Capture the cell that displays the provided text and extract its (X, Y) central coordinate. 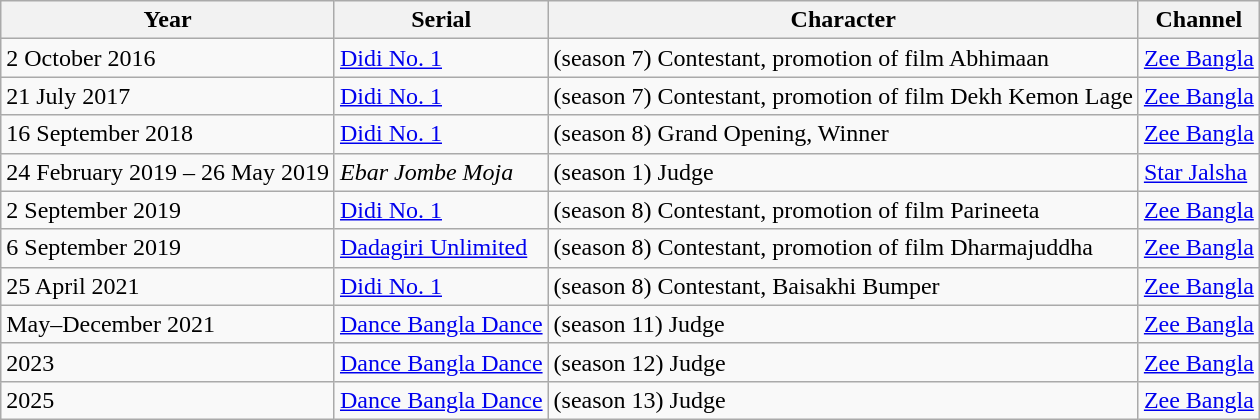
16 September 2018 (168, 134)
25 April 2021 (168, 286)
Character (843, 20)
2 October 2016 (168, 58)
Dadagiri Unlimited (441, 248)
(season 8) Contestant, promotion of film Parineeta (843, 210)
2023 (168, 362)
(season 1) Judge (843, 172)
6 September 2019 (168, 248)
(season 8) Contestant, promotion of film Dharmajuddha (843, 248)
(season 8) Contestant, Baisakhi Bumper (843, 286)
(season 11) Judge (843, 324)
(season 7) Contestant, promotion of film Abhimaan (843, 58)
(season 12) Judge (843, 362)
Star Jalsha (1198, 172)
Ebar Jombe Moja (441, 172)
24 February 2019 – 26 May 2019 (168, 172)
2 September 2019 (168, 210)
(season 13) Judge (843, 400)
Serial (441, 20)
May–December 2021 (168, 324)
(season 8) Grand Opening, Winner (843, 134)
Year (168, 20)
Channel (1198, 20)
2025 (168, 400)
(season 7) Contestant, promotion of film Dekh Kemon Lage (843, 96)
21 July 2017 (168, 96)
